Provide the (x, y) coordinate of the cell's center where the given text is located.  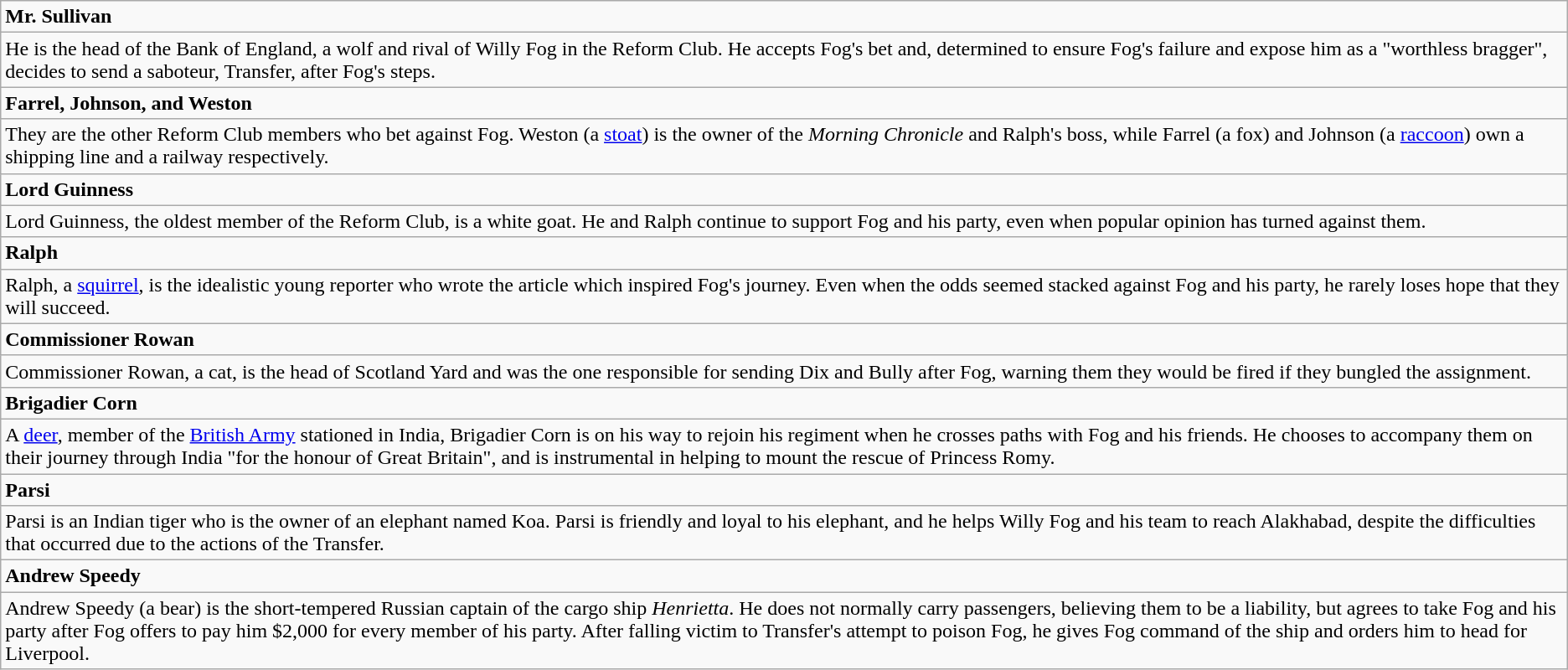
Lord Guinness (784, 189)
Mr. Sullivan (784, 17)
Commissioner Rowan (784, 339)
Parsi (784, 490)
Andrew Speedy (784, 576)
Ralph (784, 253)
Farrel, Johnson, and Weston (784, 103)
Brigadier Corn (784, 403)
